Return [X, Y] of the center of cell containing provided text 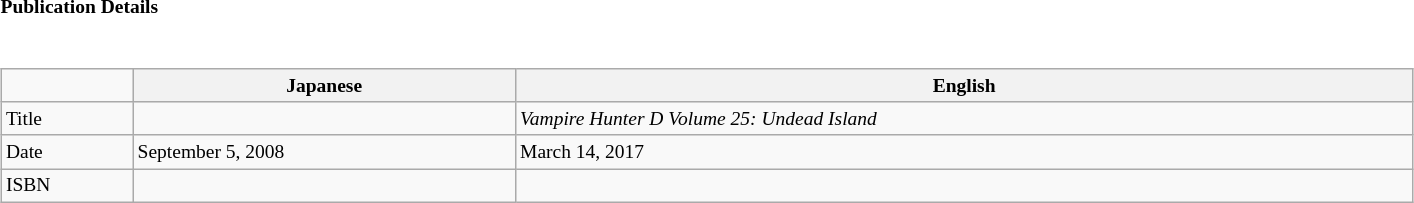
Japanese [324, 86]
English [964, 86]
Title [67, 118]
ISBN [67, 186]
Vampire Hunter D Volume 25: Undead Island [964, 118]
Date [67, 152]
March 14, 2017 [964, 152]
September 5, 2008 [324, 152]
